Scan for the cell matching the given text and deliver its (X, Y) coordinate at center. 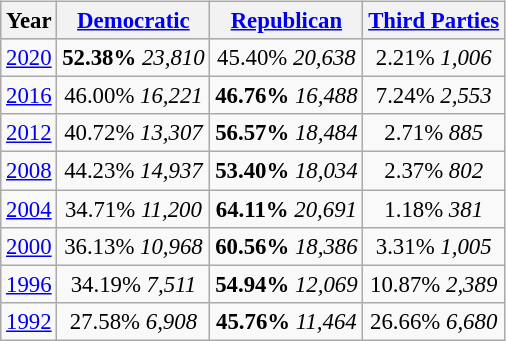
56.57% 18,484 (286, 133)
2008 (29, 171)
7.24% 2,553 (434, 96)
Year (29, 21)
27.58% 6,908 (134, 321)
53.40% 18,034 (286, 171)
10.87% 2,389 (434, 284)
60.56% 18,386 (286, 246)
1992 (29, 321)
2012 (29, 133)
64.11% 20,691 (286, 209)
46.00% 16,221 (134, 96)
2000 (29, 246)
45.76% 11,464 (286, 321)
54.94% 12,069 (286, 284)
2.21% 1,006 (434, 58)
3.31% 1,005 (434, 246)
34.71% 11,200 (134, 209)
Democratic (134, 21)
2.71% 885 (434, 133)
26.66% 6,680 (434, 321)
1996 (29, 284)
2.37% 802 (434, 171)
52.38% 23,810 (134, 58)
2004 (29, 209)
46.76% 16,488 (286, 96)
36.13% 10,968 (134, 246)
2016 (29, 96)
Third Parties (434, 21)
2020 (29, 58)
34.19% 7,511 (134, 284)
45.40% 20,638 (286, 58)
44.23% 14,937 (134, 171)
Republican (286, 21)
40.72% 13,307 (134, 133)
1.18% 381 (434, 209)
